Detect which cell encompasses the target text, then output its [x, y] center coordinate. 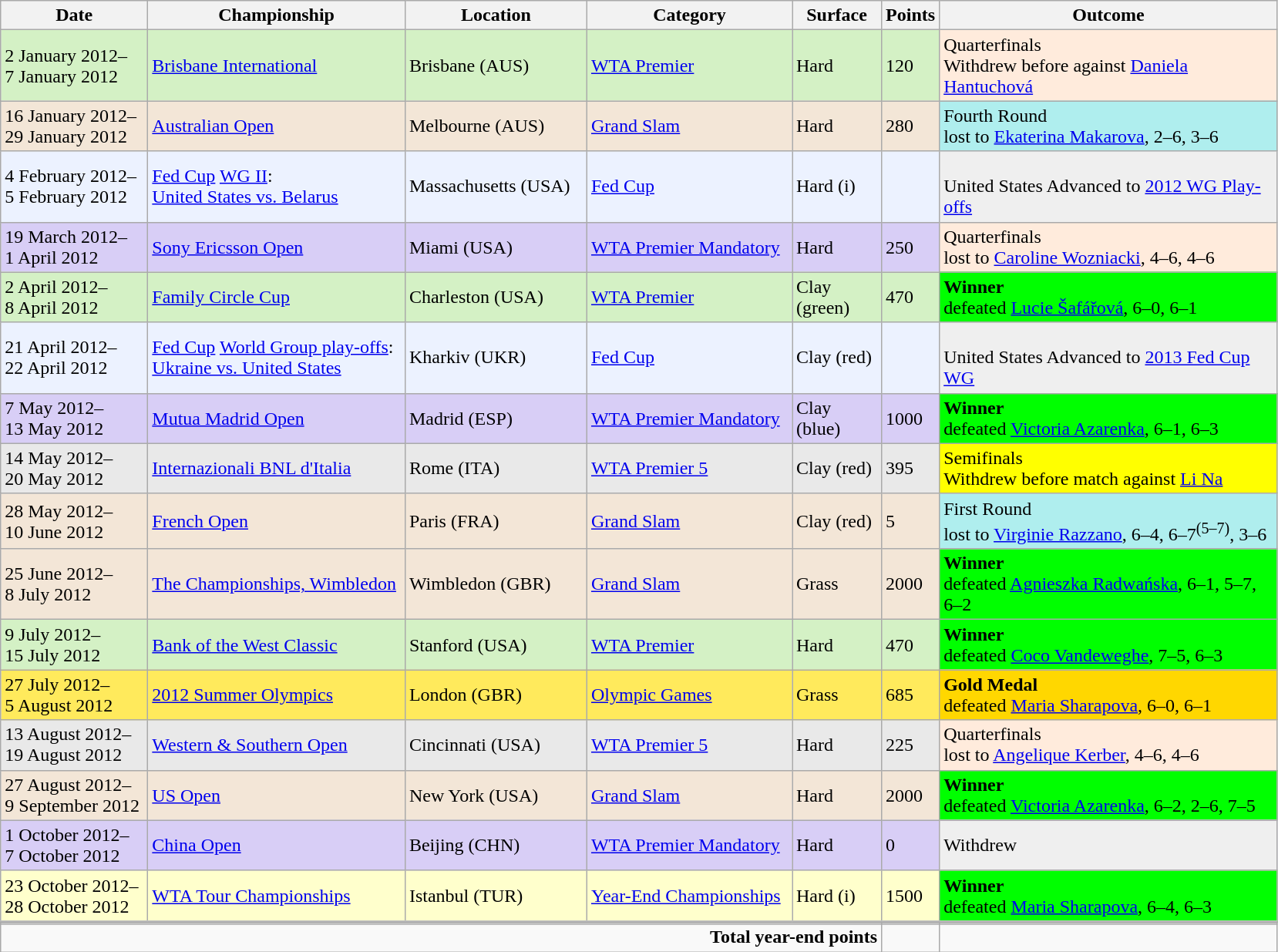
Brisbane International [277, 66]
Melbourne (AUS) [496, 126]
23 October 2012–28 October 2012 [74, 896]
WTA Tour Championships [277, 896]
Istanbul (TUR) [496, 896]
Madrid (ESP) [496, 418]
225 [911, 745]
Date [74, 15]
Quarterfinals lost to Angelique Kerber, 4–6, 4–6 [1108, 745]
Winner defeated Victoria Azarenka, 6–2, 2–6, 7–5 [1108, 796]
Clay (green) [837, 298]
SemifinalsWithdrew before match against Li Na [1108, 469]
5 [911, 521]
1000 [911, 418]
28 May 2012–10 June 2012 [74, 521]
Wimbledon (GBR) [496, 584]
19 March 2012–1 April 2012 [74, 247]
Surface [837, 15]
Withdrew [1108, 845]
395 [911, 469]
120 [911, 66]
Family Circle Cup [277, 298]
250 [911, 247]
Winner defeated Lucie Šafářová, 6–0, 6–1 [1108, 298]
1500 [911, 896]
Brisbane (AUS) [496, 66]
United States Advanced to 2013 Fed Cup WG [1108, 358]
Year-End Championships [689, 896]
Kharkiv (UKR) [496, 358]
Olympic Games [689, 695]
16 January 2012–29 January 2012 [74, 126]
New York (USA) [496, 796]
Bank of the West Classic [277, 644]
Western & Southern Open [277, 745]
Stanford (USA) [496, 644]
Fed Cup World Group play-offs: Ukraine vs. United States [277, 358]
The Championships, Wimbledon [277, 584]
27 August 2012–9 September 2012 [74, 796]
Beijing (CHN) [496, 845]
2012 Summer Olympics [277, 695]
Charleston (USA) [496, 298]
United States Advanced to 2012 WG Play-offs [1108, 187]
Outcome [1108, 15]
Internazionali BNL d'Italia [277, 469]
Category [689, 15]
14 May 2012–20 May 2012 [74, 469]
Winner defeated Agnieszka Radwańska, 6–1, 5–7, 6–2 [1108, 584]
London (GBR) [496, 695]
Sony Ericsson Open [277, 247]
Quarterfinals Withdrew before against Daniela Hantuchová [1108, 66]
Mutua Madrid Open [277, 418]
Cincinnati (USA) [496, 745]
Clay (blue) [837, 418]
7 May 2012–13 May 2012 [74, 418]
Total year-end points [441, 937]
Winner defeated Victoria Azarenka, 6–1, 6–3 [1108, 418]
Points [911, 15]
Paris (FRA) [496, 521]
2 January 2012–7 January 2012 [74, 66]
Winner defeated Maria Sharapova, 6–4, 6–3 [1108, 896]
US Open [277, 796]
Location [496, 15]
1 October 2012–7 October 2012 [74, 845]
French Open [277, 521]
2 April 2012–8 April 2012 [74, 298]
Quarterfinals lost to Caroline Wozniacki, 4–6, 4–6 [1108, 247]
4 February 2012–5 February 2012 [74, 187]
25 June 2012–8 July 2012 [74, 584]
First Round lost to Virginie Razzano, 6–4, 6–7(5–7), 3–6 [1108, 521]
Winner defeated Coco Vandeweghe, 7–5, 6–3 [1108, 644]
685 [911, 695]
Fourth Roundlost to Ekaterina Makarova, 2–6, 3–6 [1108, 126]
280 [911, 126]
21 April 2012–22 April 2012 [74, 358]
Rome (ITA) [496, 469]
27 July 2012–5 August 2012 [74, 695]
9 July 2012–15 July 2012 [74, 644]
Fed Cup WG II: United States vs. Belarus [277, 187]
China Open [277, 845]
13 August 2012–19 August 2012 [74, 745]
Gold Medal defeated Maria Sharapova, 6–0, 6–1 [1108, 695]
Massachusetts (USA) [496, 187]
Australian Open [277, 126]
Miami (USA) [496, 247]
0 [911, 845]
Championship [277, 15]
